Output the [x, y] coordinate of the center of the cell containing the given text.  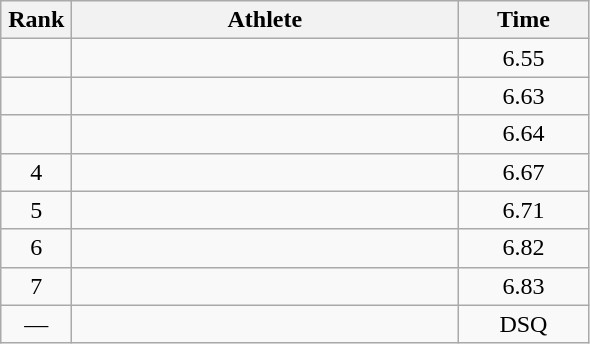
6.55 [524, 58]
6.63 [524, 96]
DSQ [524, 324]
Time [524, 20]
Rank [36, 20]
— [36, 324]
Athlete [265, 20]
6.82 [524, 248]
6.83 [524, 286]
6.67 [524, 172]
6.71 [524, 210]
5 [36, 210]
6 [36, 248]
6.64 [524, 134]
4 [36, 172]
7 [36, 286]
